Extract the (X, Y) coordinate from the center of the cell holding the provided text.  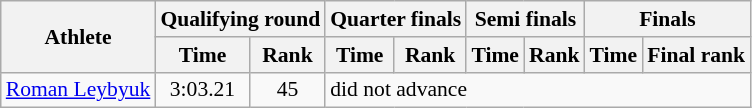
Quarter finals (396, 19)
45 (288, 90)
did not advance (538, 90)
Semi finals (525, 19)
Final rank (696, 55)
Roman Leybyuk (78, 90)
Athlete (78, 36)
Finals (668, 19)
3:03.21 (202, 90)
Qualifying round (240, 19)
